Scan for the cell matching the given text and deliver its (x, y) coordinate at center. 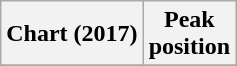
Peakposition (189, 34)
Chart (2017) (72, 34)
